Extract the (x, y) coordinate from the center of the cell holding the provided text.  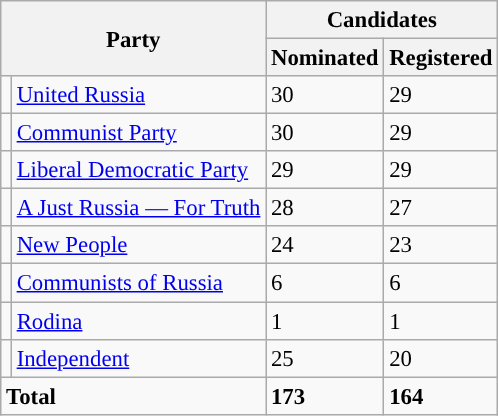
164 (441, 396)
Liberal Democratic Party (138, 170)
Registered (441, 58)
Total (134, 396)
United Russia (138, 95)
173 (325, 396)
23 (441, 245)
27 (441, 208)
Candidates (382, 20)
New People (138, 245)
24 (325, 245)
Nominated (325, 58)
Communists of Russia (138, 283)
20 (441, 358)
Rodina (138, 321)
Communist Party (138, 133)
A Just Russia — For Truth (138, 208)
28 (325, 208)
Independent (138, 358)
25 (325, 358)
Party (134, 38)
